Find where the given text appears and provide that cell's center as [x, y] coordinate. 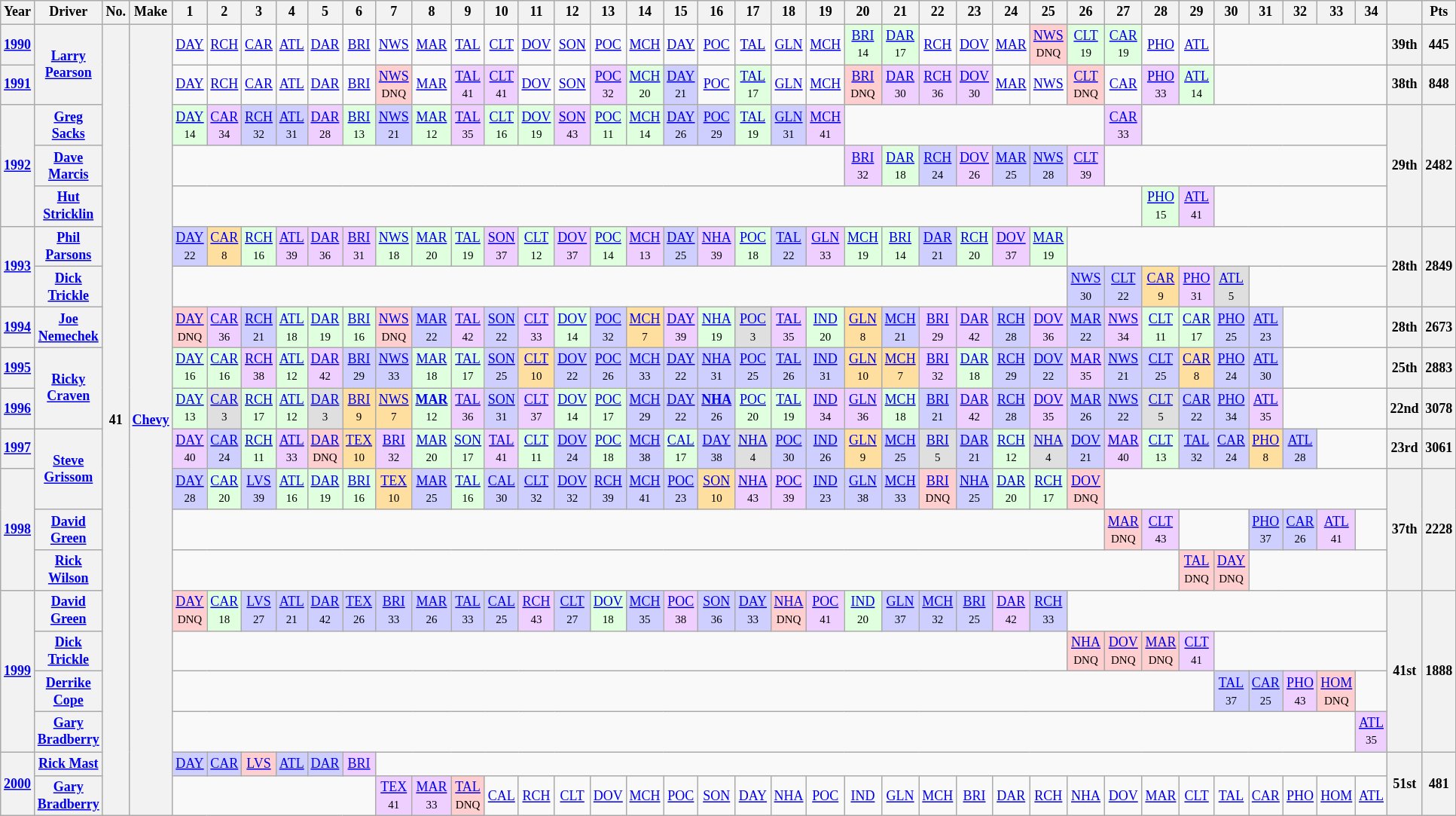
2482 [1439, 166]
MCH20 [645, 85]
ATL16 [292, 489]
CLT12 [536, 246]
DAY39 [681, 328]
MCH14 [645, 125]
SON17 [469, 449]
BRI21 [938, 408]
4 [292, 12]
MCH35 [645, 610]
IND [863, 796]
1990 [18, 44]
GLN33 [826, 246]
39th [1404, 44]
27 [1123, 12]
SON36 [717, 610]
31 [1266, 12]
CAR20 [224, 489]
CAR9 [1161, 287]
MCH19 [863, 246]
MAR19 [1049, 246]
2849 [1439, 267]
3 [259, 12]
2000 [18, 784]
CAR16 [224, 368]
2673 [1439, 328]
NWS7 [393, 408]
1998 [18, 529]
TAL26 [789, 368]
TAL36 [469, 408]
POC25 [753, 368]
POC26 [608, 368]
MCH29 [645, 408]
MCH38 [645, 449]
CAL25 [502, 610]
SON10 [717, 489]
TAL33 [469, 610]
NHA19 [717, 328]
2 [224, 12]
10 [502, 12]
NHA31 [717, 368]
RCH21 [259, 328]
BRI25 [975, 610]
Year [18, 12]
DARDNQ [325, 449]
1 [190, 12]
Rick Wilson [68, 570]
Joe Nemechek [68, 328]
BRI33 [393, 610]
DAR36 [325, 246]
SON43 [572, 125]
POC23 [681, 489]
DOV18 [608, 610]
MAR33 [432, 796]
Larry Pearson [68, 65]
LVS27 [259, 610]
CLT39 [1086, 166]
NWS33 [393, 368]
RCH33 [1049, 610]
RCH38 [259, 368]
DOV32 [572, 489]
481 [1439, 784]
DAY13 [190, 408]
21 [900, 12]
17 [753, 12]
DAY14 [190, 125]
MAR18 [432, 368]
16 [717, 12]
28 [1161, 12]
26 [1086, 12]
POC30 [789, 449]
3061 [1439, 449]
24 [1011, 12]
POC20 [753, 408]
SON37 [502, 246]
GLN8 [863, 328]
PHO8 [1266, 449]
PHO15 [1161, 206]
DOV24 [572, 449]
IND23 [826, 489]
445 [1439, 44]
1992 [18, 166]
5 [325, 12]
12 [572, 12]
CAL17 [681, 449]
19 [826, 12]
25 [1049, 12]
51st [1404, 784]
11 [536, 12]
DAY21 [681, 85]
MCH25 [900, 449]
CLT16 [502, 125]
38th [1404, 85]
32 [1300, 12]
IND26 [826, 449]
NHA25 [975, 489]
PHO31 [1197, 287]
DAY26 [681, 125]
29th [1404, 166]
PHO43 [1300, 692]
DAR3 [325, 408]
25th [1404, 368]
1991 [18, 85]
BRI13 [359, 125]
TAL32 [1197, 449]
No. [116, 12]
29 [1197, 12]
CAR3 [224, 408]
CLT13 [1161, 449]
POC29 [717, 125]
MCH21 [900, 328]
NHA43 [753, 489]
23 [975, 12]
848 [1439, 85]
Hut Stricklin [68, 206]
15 [681, 12]
CAL30 [502, 489]
Make [151, 12]
Chevy [151, 420]
2883 [1439, 368]
TAL22 [789, 246]
POC14 [608, 246]
NHA26 [717, 408]
CLT25 [1161, 368]
DOV26 [975, 166]
BRI9 [359, 408]
9 [469, 12]
GLN9 [863, 449]
RCH11 [259, 449]
GLN31 [789, 125]
18 [789, 12]
CLT10 [536, 368]
TAL37 [1231, 692]
CLT19 [1086, 44]
RCH24 [938, 166]
MCH13 [645, 246]
POC38 [681, 610]
MAR35 [1086, 368]
6 [359, 12]
CAL [502, 796]
PHO24 [1231, 368]
CLT22 [1123, 287]
Greg Sacks [68, 125]
1888 [1439, 671]
CLT32 [536, 489]
14 [645, 12]
POC3 [753, 328]
GLN36 [863, 408]
ATL39 [292, 246]
1995 [18, 368]
RCH16 [259, 246]
Derrike Cope [68, 692]
ATL5 [1231, 287]
RCH32 [259, 125]
LVS39 [259, 489]
ATL21 [292, 610]
GLN10 [863, 368]
CAR17 [1197, 328]
ATL30 [1266, 368]
NWS22 [1123, 408]
BRI5 [938, 449]
CLT37 [536, 408]
DOV35 [1049, 408]
ATL23 [1266, 328]
ATL28 [1300, 449]
CLT43 [1161, 530]
TAL42 [469, 328]
TEX41 [393, 796]
Driver [68, 12]
NWS30 [1086, 287]
RCH36 [938, 85]
Ricky Craven [68, 387]
PHO25 [1231, 328]
LVS [259, 764]
CAR19 [1123, 44]
MAR40 [1123, 449]
BRI31 [359, 246]
34 [1372, 12]
CAR36 [224, 328]
HOM [1336, 796]
CAR22 [1197, 408]
MCH32 [938, 610]
DOV19 [536, 125]
DAR28 [325, 125]
DAY40 [190, 449]
POC39 [789, 489]
3078 [1439, 408]
CLT27 [572, 610]
ATL14 [1197, 85]
IND34 [826, 408]
CAR26 [1300, 530]
ATL33 [292, 449]
8 [432, 12]
Steve Grissom [68, 469]
NWS28 [1049, 166]
7 [393, 12]
NHA39 [717, 246]
CAR18 [224, 610]
SON31 [502, 408]
RCH29 [1011, 368]
Dave Marcis [68, 166]
POC11 [608, 125]
NWS18 [393, 246]
GLN38 [863, 489]
NWS34 [1123, 328]
41st [1404, 671]
1999 [18, 671]
DAR30 [900, 85]
DAR17 [900, 44]
RCH20 [975, 246]
2228 [1439, 529]
CAR25 [1266, 692]
DOV21 [1086, 449]
RCH43 [536, 610]
30 [1231, 12]
33 [1336, 12]
CLT5 [1161, 408]
POC41 [826, 610]
PHO33 [1161, 85]
RCH39 [608, 489]
1996 [18, 408]
CLT33 [536, 328]
ATL18 [292, 328]
HOMDNQ [1336, 692]
20 [863, 12]
41 [116, 420]
DAR20 [1011, 489]
DAY16 [190, 368]
DOV30 [975, 85]
23rd [1404, 449]
POC17 [608, 408]
1994 [18, 328]
MCH18 [900, 408]
22 [938, 12]
DAY33 [753, 610]
CLTDNQ [1086, 85]
ATL31 [292, 125]
22nd [1404, 408]
GLN37 [900, 610]
13 [608, 12]
1993 [18, 267]
TAL16 [469, 489]
SON22 [502, 328]
Rick Mast [68, 764]
DAY38 [717, 449]
SON25 [502, 368]
DAY28 [190, 489]
PHO37 [1266, 530]
1997 [18, 449]
DAY25 [681, 246]
37th [1404, 529]
IND31 [826, 368]
PHO34 [1231, 408]
CAR34 [224, 125]
CAR33 [1123, 125]
TEX26 [359, 610]
DOV36 [1049, 328]
RCH12 [1011, 449]
Phil Parsons [68, 246]
Pts [1439, 12]
